Provide the (x, y) coordinate of the cell's center where the given text is located.  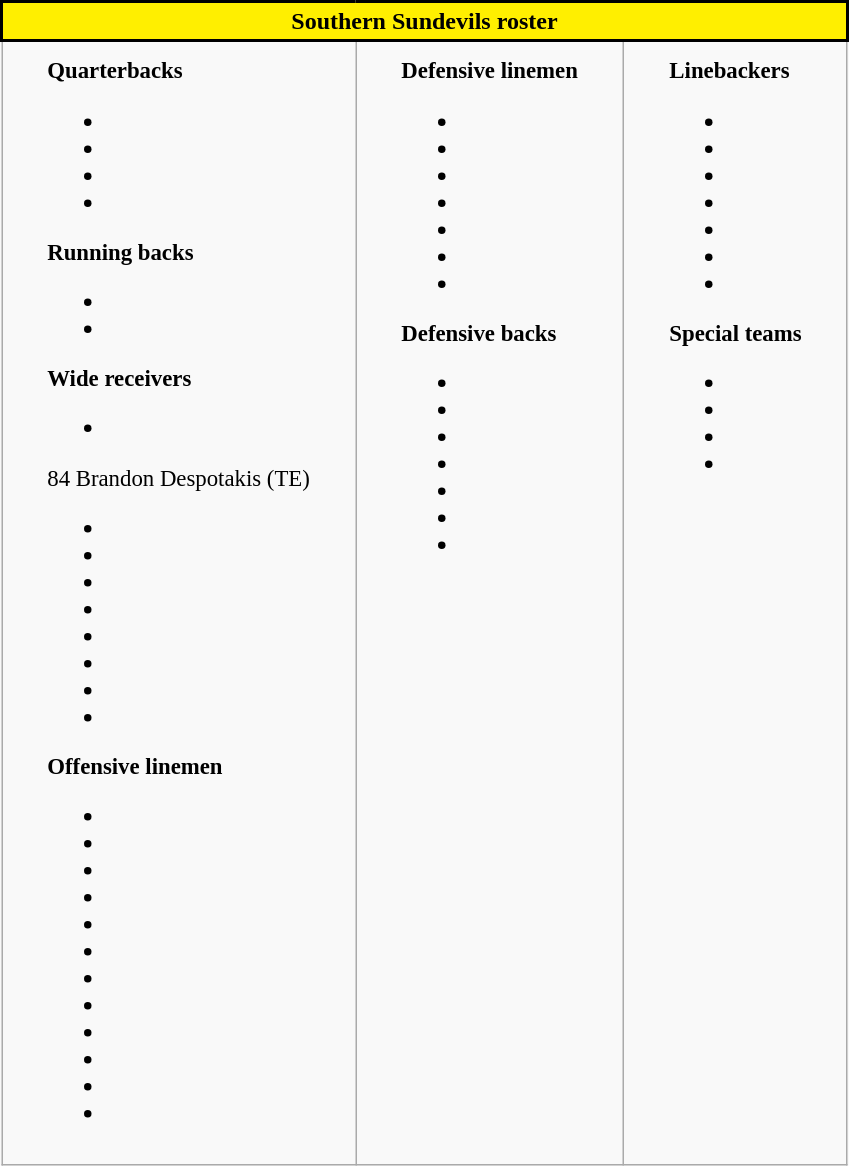
LinebackersSpecial teams (736, 603)
Southern Sundevils roster (425, 22)
Defensive linemenDefensive backs (490, 603)
QuarterbacksRunning backsWide receivers84 Brandon Despotakis (TE)Offensive linemen (179, 603)
